Search for the cell housing the specified text and yield its [X, Y] center coordinate. 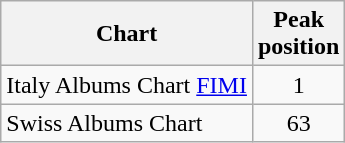
Italy Albums Chart FIMI [127, 85]
1 [298, 85]
Chart [127, 34]
Swiss Albums Chart [127, 123]
Peakposition [298, 34]
63 [298, 123]
